Identify which cell holds the provided text, then report its [X, Y] central coordinate. 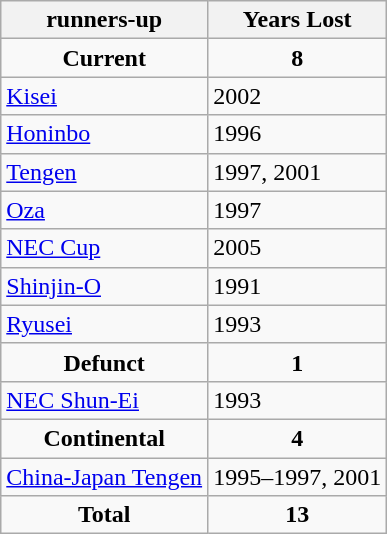
Total [104, 515]
Defunct [104, 362]
2002 [298, 96]
Shinjin-O [104, 286]
1996 [298, 134]
1997, 2001 [298, 172]
Tengen [104, 172]
4 [298, 438]
Oza [104, 210]
Years Lost [298, 20]
NEC Shun-Ei [104, 400]
1991 [298, 286]
1 [298, 362]
Current [104, 58]
NEC Cup [104, 248]
Kisei [104, 96]
13 [298, 515]
China-Japan Tengen [104, 477]
Continental [104, 438]
1997 [298, 210]
Honinbo [104, 134]
runners-up [104, 20]
1995–1997, 2001 [298, 477]
2005 [298, 248]
Ryusei [104, 324]
8 [298, 58]
